Scan for the cell matching the given text and deliver its (X, Y) coordinate at center. 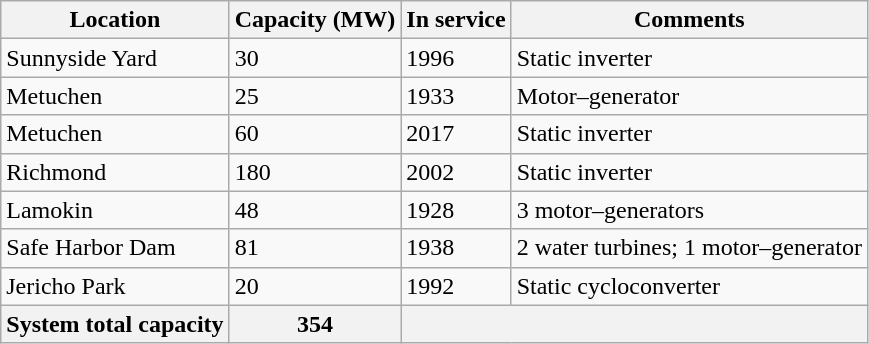
Location (115, 20)
60 (315, 134)
System total capacity (115, 324)
1992 (456, 286)
1996 (456, 58)
Static cycloconverter (689, 286)
3 motor–generators (689, 210)
Richmond (115, 172)
Comments (689, 20)
30 (315, 58)
Jericho Park (115, 286)
180 (315, 172)
81 (315, 248)
2017 (456, 134)
Lamokin (115, 210)
Sunnyside Yard (115, 58)
2 water turbines; 1 motor–generator (689, 248)
354 (315, 324)
2002 (456, 172)
Capacity (MW) (315, 20)
1938 (456, 248)
20 (315, 286)
1933 (456, 96)
1928 (456, 210)
Safe Harbor Dam (115, 248)
48 (315, 210)
25 (315, 96)
Motor–generator (689, 96)
In service (456, 20)
